Scan for the cell matching the given text and deliver its (x, y) coordinate at center. 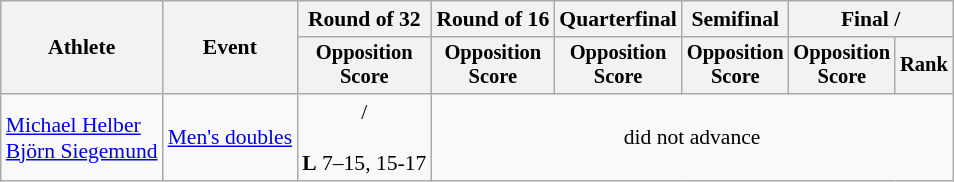
Round of 16 (492, 19)
Men's doubles (230, 138)
Quarterfinal (618, 19)
did not advance (692, 138)
Rank (924, 66)
Michael Helber Björn Siegemund (82, 138)
Round of 32 (364, 19)
Semifinal (736, 19)
Final / (871, 19)
Athlete (82, 48)
Event (230, 48)
/ L 7–15, 15-17 (364, 138)
